Extract the [x, y] coordinate from the center of the cell holding the provided text.  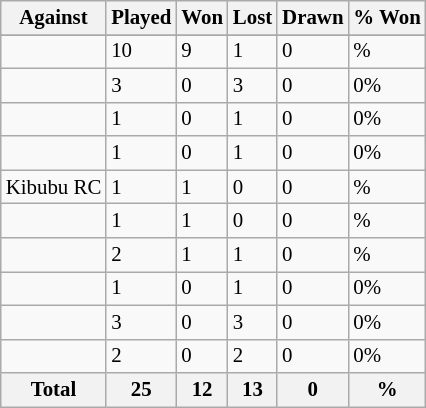
10 [141, 51]
Played [141, 18]
12 [202, 390]
Lost [252, 18]
% Won [386, 18]
13 [252, 390]
9 [202, 51]
Against [54, 18]
Drawn [312, 18]
Won [202, 18]
25 [141, 390]
Total [54, 390]
Kibubu RC [54, 187]
